From the cell containing the given text, extract its center point as [x, y] coordinate. 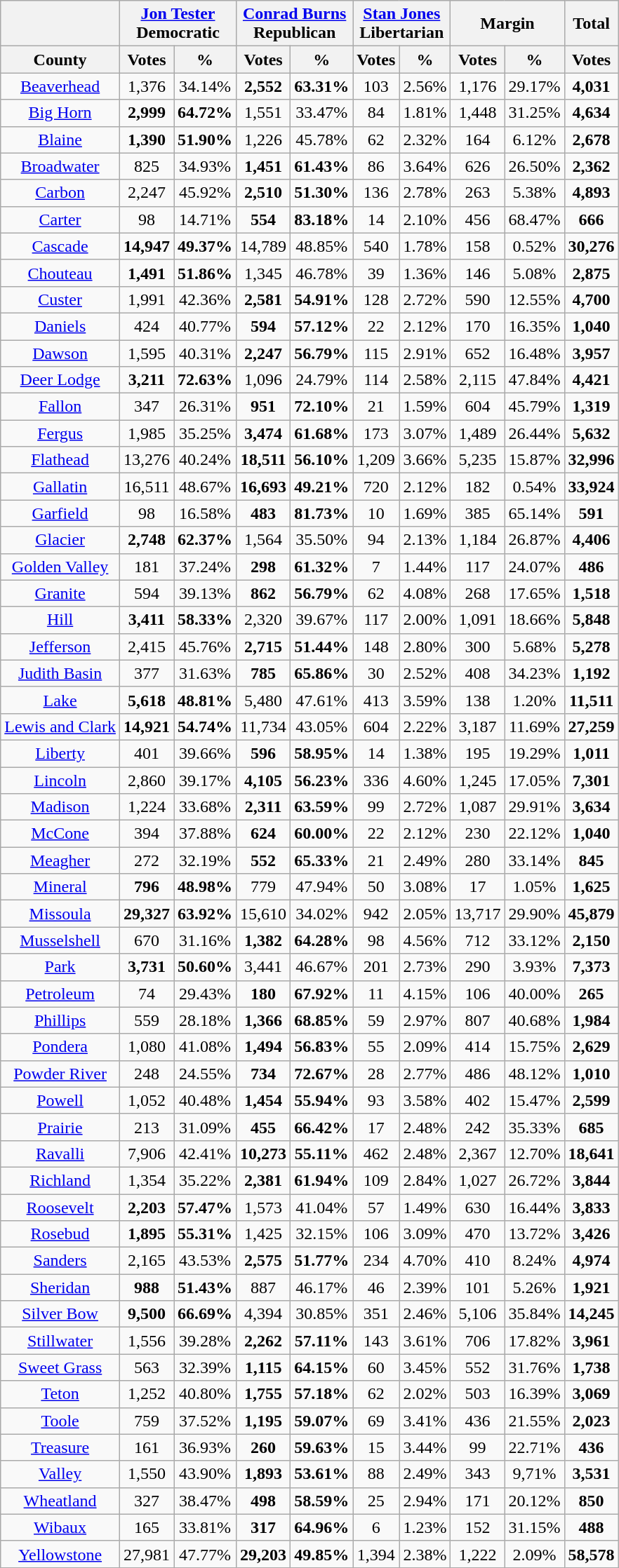
1,984 [591, 1020]
158 [477, 246]
Lake [60, 700]
1,454 [264, 1100]
317 [264, 1527]
Jon TesterDemocratic [178, 24]
12.70% [535, 1154]
Carter [60, 219]
Powder River [60, 1074]
385 [477, 513]
67.92% [321, 994]
1,052 [146, 1100]
2,678 [591, 140]
Teton [60, 1394]
61.43% [321, 166]
248 [146, 1074]
19.29% [535, 753]
1,226 [264, 140]
49.85% [321, 1554]
33.12% [535, 940]
136 [376, 193]
Madison [60, 807]
Jefferson [60, 647]
16.44% [535, 1207]
2.73% [425, 967]
1,518 [591, 593]
47.94% [321, 887]
59.63% [321, 1447]
37.88% [205, 834]
57.18% [321, 1394]
4.56% [425, 940]
27,981 [146, 1554]
2,381 [264, 1180]
Treasure [60, 1447]
596 [264, 753]
410 [477, 1261]
17.65% [535, 593]
845 [591, 860]
1,319 [591, 407]
22.12% [535, 834]
Powell [60, 1100]
36.93% [205, 1447]
47.77% [205, 1554]
17.05% [535, 780]
Wibaux [60, 1527]
1,489 [477, 433]
2,999 [146, 113]
86 [376, 166]
7,373 [591, 967]
2.84% [425, 1180]
1.38% [425, 753]
5,848 [591, 620]
1.69% [425, 513]
39.66% [205, 753]
26.44% [535, 433]
626 [477, 166]
143 [376, 1341]
34.14% [205, 86]
1.20% [535, 700]
29.91% [535, 807]
93 [376, 1100]
88 [376, 1474]
Ravalli [60, 1154]
42.41% [205, 1154]
18,511 [264, 460]
4,394 [264, 1314]
Lincoln [60, 780]
7,301 [591, 780]
41.08% [205, 1047]
3,187 [477, 726]
40.48% [205, 1100]
2,552 [264, 86]
47.61% [321, 700]
351 [376, 1314]
4.08% [425, 593]
15 [376, 1447]
3,531 [591, 1474]
2.10% [425, 219]
39.67% [321, 620]
3.08% [425, 887]
3,411 [146, 620]
69 [376, 1421]
94 [376, 540]
3.44% [425, 1447]
5,278 [591, 647]
3,833 [591, 1207]
35.25% [205, 433]
Flathead [60, 460]
29.43% [205, 994]
1,245 [477, 780]
1,491 [146, 273]
1,087 [477, 807]
1,252 [146, 1394]
61.68% [321, 433]
Rosebud [60, 1234]
46.17% [321, 1287]
42.36% [205, 299]
0.54% [535, 487]
24.07% [535, 567]
377 [146, 673]
2,115 [477, 380]
402 [477, 1100]
2.38% [425, 1554]
57.47% [205, 1207]
Margin [507, 24]
31.16% [205, 940]
3,474 [264, 433]
3.61% [425, 1341]
13.72% [535, 1234]
4,634 [591, 113]
64.72% [205, 113]
Custer [60, 299]
46.67% [321, 967]
6 [376, 1527]
34.93% [205, 166]
1,184 [477, 540]
3,634 [591, 807]
195 [477, 753]
2,311 [264, 807]
850 [591, 1501]
49.21% [321, 487]
51.43% [205, 1287]
55 [376, 1047]
3.66% [425, 460]
Deer Lodge [60, 380]
2.80% [425, 647]
114 [376, 380]
31.63% [205, 673]
1,448 [477, 113]
38.47% [205, 1501]
46.78% [321, 273]
1,222 [477, 1554]
29.90% [535, 914]
81.73% [321, 513]
33.81% [205, 1527]
1,755 [264, 1394]
164 [477, 140]
1,573 [264, 1207]
1.36% [425, 273]
29.17% [535, 86]
825 [146, 166]
66.69% [205, 1314]
1,394 [376, 1554]
1,115 [264, 1367]
55.94% [321, 1100]
413 [376, 700]
1,366 [264, 1020]
Phillips [60, 1020]
40.80% [205, 1394]
16.39% [535, 1394]
2,150 [591, 940]
54.91% [321, 299]
16,693 [264, 487]
McCone [60, 834]
712 [477, 940]
30.85% [321, 1314]
3,731 [146, 967]
Toole [60, 1421]
290 [477, 967]
9,500 [146, 1314]
2.77% [425, 1074]
2.13% [425, 540]
148 [376, 647]
265 [591, 994]
14,947 [146, 246]
779 [264, 887]
30 [376, 673]
11,734 [264, 726]
180 [264, 994]
Golden Valley [60, 567]
Garfield [60, 513]
165 [146, 1527]
12.55% [535, 299]
66.42% [321, 1127]
3.07% [425, 433]
2.02% [425, 1394]
40.68% [535, 1020]
39 [376, 273]
280 [477, 860]
4,105 [264, 780]
51.77% [321, 1261]
734 [264, 1074]
Liberty [60, 753]
2,362 [591, 166]
26.50% [535, 166]
48.98% [205, 887]
2,715 [264, 647]
161 [146, 1447]
1,893 [264, 1474]
171 [477, 1501]
48.85% [321, 246]
58.59% [321, 1501]
Judith Basin [60, 673]
Sanders [60, 1261]
336 [376, 780]
28 [376, 1074]
146 [477, 273]
2,510 [264, 193]
300 [477, 647]
Yellowstone [60, 1554]
22.71% [535, 1447]
11.69% [535, 726]
Richland [60, 1180]
33.68% [205, 807]
45.92% [205, 193]
327 [146, 1501]
3,441 [264, 967]
63.31% [321, 86]
43.05% [321, 726]
3.41% [425, 1421]
24.79% [321, 380]
32,996 [591, 460]
7,906 [146, 1154]
4.60% [425, 780]
3,426 [591, 1234]
1,192 [591, 673]
28.18% [205, 1020]
Conrad BurnsRepublican [295, 24]
34.23% [535, 673]
16.48% [535, 353]
65.14% [535, 513]
48.12% [535, 1074]
37.24% [205, 567]
5.38% [535, 193]
1,354 [146, 1180]
670 [146, 940]
201 [376, 967]
39.17% [205, 780]
1.05% [535, 887]
1,550 [146, 1474]
24.55% [205, 1074]
2,599 [591, 1100]
1,096 [264, 380]
Granite [60, 593]
5,235 [477, 460]
Daniels [60, 326]
5,106 [477, 1314]
4,421 [591, 380]
2.39% [425, 1287]
57 [376, 1207]
62.37% [205, 540]
64.15% [321, 1367]
Sweet Grass [60, 1367]
401 [146, 753]
32.39% [205, 1367]
61.94% [321, 1180]
2,415 [146, 647]
21.55% [535, 1421]
1,390 [146, 140]
74 [146, 994]
503 [477, 1394]
272 [146, 860]
1,551 [264, 113]
Gallatin [60, 487]
40.00% [535, 994]
666 [591, 219]
Missoula [60, 914]
181 [146, 567]
10 [376, 513]
408 [477, 673]
2,165 [146, 1261]
563 [146, 1367]
951 [264, 407]
1,195 [264, 1421]
1.78% [425, 246]
2.22% [425, 726]
31.76% [535, 1367]
5.08% [535, 273]
31.25% [535, 113]
1,895 [146, 1234]
40.24% [205, 460]
15.47% [535, 1100]
Broadwater [60, 166]
462 [376, 1154]
35.22% [205, 1180]
39.28% [205, 1341]
Blaine [60, 140]
35.50% [321, 540]
1,010 [591, 1074]
59.07% [321, 1421]
2.58% [425, 380]
17.82% [535, 1341]
796 [146, 887]
32.15% [321, 1234]
470 [477, 1234]
498 [264, 1501]
3.09% [425, 1234]
138 [477, 700]
807 [477, 1020]
101 [477, 1287]
48.81% [205, 700]
50.60% [205, 967]
0.52% [535, 246]
26.87% [535, 540]
2,860 [146, 780]
2.32% [425, 140]
15,610 [264, 914]
554 [264, 219]
Fergus [60, 433]
50 [376, 887]
5.68% [535, 647]
3.45% [425, 1367]
43.53% [205, 1261]
68.85% [321, 1020]
Big Horn [60, 113]
57.12% [321, 326]
Petroleum [60, 994]
942 [376, 914]
1,027 [477, 1180]
414 [477, 1047]
16.35% [535, 326]
2.78% [425, 193]
35.84% [535, 1314]
1,376 [146, 86]
14,921 [146, 726]
45.78% [321, 140]
5,632 [591, 433]
59 [376, 1020]
15.75% [535, 1047]
County [60, 60]
3.64% [425, 166]
3.59% [425, 700]
Carbon [60, 193]
4,031 [591, 86]
2,748 [146, 540]
32.19% [205, 860]
9,71% [535, 1474]
8.24% [535, 1261]
Wheatland [60, 1501]
64.96% [321, 1527]
37.52% [205, 1421]
2,262 [264, 1341]
2,875 [591, 273]
115 [376, 353]
298 [264, 567]
488 [591, 1527]
Glacier [60, 540]
41.04% [321, 1207]
242 [477, 1127]
343 [477, 1474]
4,893 [591, 193]
347 [146, 407]
3,957 [591, 353]
1,564 [264, 540]
Roosevelt [60, 1207]
45,879 [591, 914]
887 [264, 1287]
2.52% [425, 673]
51.30% [321, 193]
Meagher [60, 860]
182 [477, 487]
45.76% [205, 647]
Beaverhead [60, 86]
720 [376, 487]
540 [376, 246]
2.91% [425, 353]
33.47% [321, 113]
16,511 [146, 487]
2,629 [591, 1047]
16.58% [205, 513]
1,224 [146, 807]
72.10% [321, 407]
55.11% [321, 1154]
18,641 [591, 1154]
234 [376, 1261]
173 [376, 433]
590 [477, 299]
Total [591, 24]
2.56% [425, 86]
56.10% [321, 460]
11 [376, 994]
6.12% [535, 140]
263 [477, 193]
Silver Bow [60, 1314]
455 [264, 1127]
46 [376, 1287]
Hill [60, 620]
5.26% [535, 1287]
1,451 [264, 166]
4.70% [425, 1261]
58.33% [205, 620]
11,511 [591, 700]
591 [591, 513]
1,176 [477, 86]
1,080 [146, 1047]
4,974 [591, 1261]
61.32% [321, 567]
31.09% [205, 1127]
3,069 [591, 1394]
64.28% [321, 940]
3,844 [591, 1180]
2.94% [425, 1501]
Cascade [60, 246]
27,259 [591, 726]
2,575 [264, 1261]
1,011 [591, 753]
15.87% [535, 460]
260 [264, 1447]
Stillwater [60, 1341]
31.15% [535, 1527]
7 [376, 567]
152 [477, 1527]
1,595 [146, 353]
65.86% [321, 673]
1,921 [591, 1287]
103 [376, 86]
2,581 [264, 299]
Lewis and Clark [60, 726]
2.05% [425, 914]
1.49% [425, 1207]
47.84% [535, 380]
Dawson [60, 353]
1.44% [425, 567]
1,738 [591, 1367]
1,425 [264, 1234]
40.31% [205, 353]
424 [146, 326]
26.31% [205, 407]
1,556 [146, 1341]
213 [146, 1127]
48.67% [205, 487]
10,273 [264, 1154]
1,091 [477, 620]
51.86% [205, 273]
72.67% [321, 1074]
1.81% [425, 113]
83.18% [321, 219]
Pondera [60, 1047]
483 [264, 513]
18.66% [535, 620]
Valley [60, 1474]
3,211 [146, 380]
3,961 [591, 1341]
56.83% [321, 1047]
394 [146, 834]
34.02% [321, 914]
56.23% [321, 780]
706 [477, 1341]
57.11% [321, 1341]
29,327 [146, 914]
14.71% [205, 219]
65.33% [321, 860]
1,625 [591, 887]
58,578 [591, 1554]
26.72% [535, 1180]
1,991 [146, 299]
Park [60, 967]
1,382 [264, 940]
60.00% [321, 834]
72.63% [205, 380]
759 [146, 1421]
68.47% [535, 219]
2.00% [425, 620]
54.74% [205, 726]
33,924 [591, 487]
128 [376, 299]
Musselshell [60, 940]
29,203 [264, 1554]
2,367 [477, 1154]
53.61% [321, 1474]
170 [477, 326]
652 [477, 353]
Prairie [60, 1127]
58.95% [321, 753]
14,789 [264, 246]
1,345 [264, 273]
2.97% [425, 1020]
51.44% [321, 647]
Chouteau [60, 273]
109 [376, 1180]
20.12% [535, 1501]
Fallon [60, 407]
13,276 [146, 460]
1,494 [264, 1047]
4,700 [591, 299]
45.79% [535, 407]
862 [264, 593]
Sheridan [60, 1287]
55.31% [205, 1234]
3.93% [535, 967]
35.33% [535, 1127]
5,480 [264, 700]
2,320 [264, 620]
13,717 [477, 914]
785 [264, 673]
4,406 [591, 540]
49.37% [205, 246]
5,618 [146, 700]
1,985 [146, 433]
63.92% [205, 914]
1,209 [376, 460]
4.15% [425, 994]
30,276 [591, 246]
14,245 [591, 1314]
84 [376, 113]
60 [376, 1367]
456 [477, 219]
624 [264, 834]
3.58% [425, 1100]
51.90% [205, 140]
40.77% [205, 326]
630 [477, 1207]
268 [477, 593]
559 [146, 1020]
25 [376, 1501]
43.90% [205, 1474]
63.59% [321, 807]
2,203 [146, 1207]
988 [146, 1287]
Stan JonesLibertarian [401, 24]
230 [477, 834]
2.46% [425, 1314]
Mineral [60, 887]
2,023 [591, 1421]
39.13% [205, 593]
1.23% [425, 1527]
33.14% [535, 860]
1.59% [425, 407]
685 [591, 1127]
